Determine the [X, Y] coordinate at the center of the cell enclosing the given text.  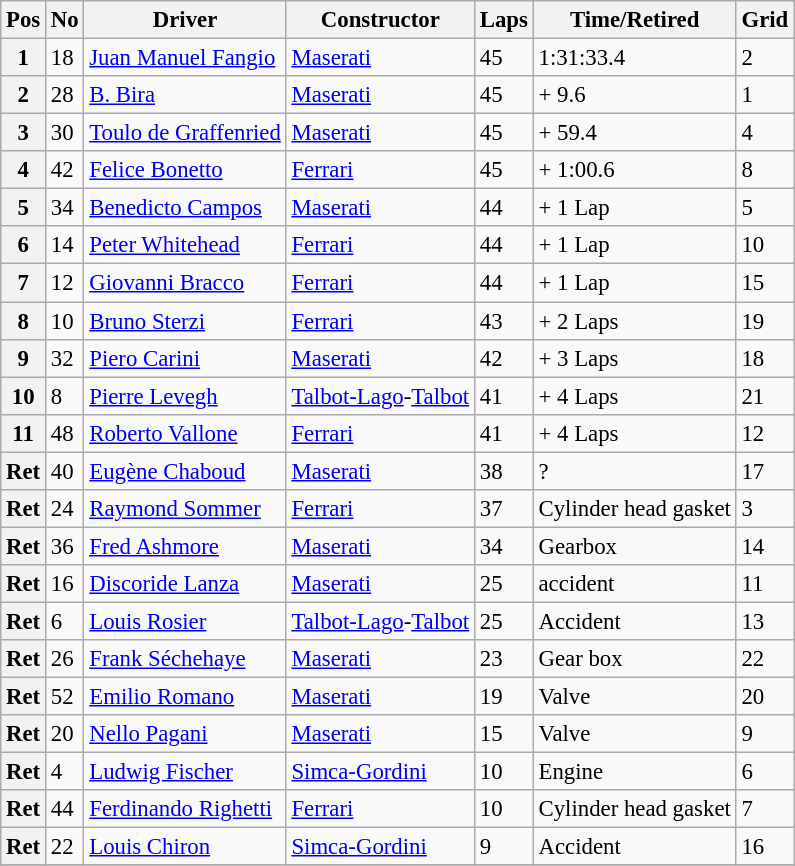
Bruno Sterzi [185, 321]
21 [764, 396]
52 [65, 697]
B. Bira [185, 95]
accident [634, 584]
24 [65, 509]
Louis Rosier [185, 621]
Laps [504, 20]
Ludwig Fischer [185, 772]
+ 1:00.6 [634, 170]
38 [504, 471]
+ 3 Laps [634, 358]
13 [764, 621]
Fred Ashmore [185, 546]
Engine [634, 772]
Nello Pagani [185, 734]
48 [65, 433]
Raymond Sommer [185, 509]
37 [504, 509]
32 [65, 358]
17 [764, 471]
+ 2 Laps [634, 321]
Juan Manuel Fangio [185, 58]
28 [65, 95]
Discoride Lanza [185, 584]
Gear box [634, 659]
Benedicto Campos [185, 208]
Frank Séchehaye [185, 659]
Time/Retired [634, 20]
40 [65, 471]
43 [504, 321]
Peter Whitehead [185, 245]
Constructor [380, 20]
Piero Carini [185, 358]
Emilio Romano [185, 697]
Eugène Chaboud [185, 471]
Giovanni Bracco [185, 283]
Louis Chiron [185, 847]
Pos [24, 20]
No [65, 20]
Roberto Vallone [185, 433]
+ 59.4 [634, 133]
30 [65, 133]
26 [65, 659]
36 [65, 546]
Grid [764, 20]
Pierre Levegh [185, 396]
Gearbox [634, 546]
? [634, 471]
+ 9.6 [634, 95]
Felice Bonetto [185, 170]
Driver [185, 20]
23 [504, 659]
Toulo de Graffenried [185, 133]
1:31:33.4 [634, 58]
Ferdinando Righetti [185, 809]
